Identify which cell holds the provided text, then report its [X, Y] central coordinate. 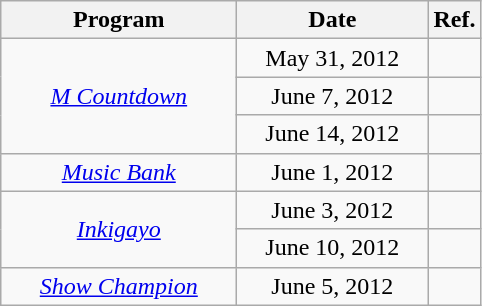
June 5, 2012 [332, 286]
May 31, 2012 [332, 58]
Music Bank [119, 172]
Program [119, 20]
Inkigayo [119, 229]
Ref. [454, 20]
M Countdown [119, 96]
June 1, 2012 [332, 172]
Date [332, 20]
June 3, 2012 [332, 210]
Show Champion [119, 286]
June 14, 2012 [332, 134]
June 7, 2012 [332, 96]
June 10, 2012 [332, 248]
